Extract the (X, Y) coordinate from the center of the cell holding the provided text.  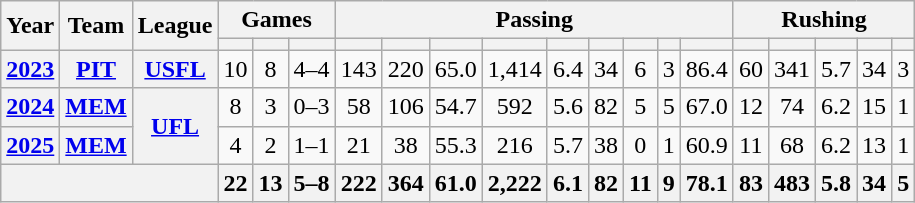
22 (236, 183)
6.4 (568, 69)
1,414 (514, 69)
483 (792, 183)
9 (668, 183)
0–3 (312, 107)
220 (406, 69)
Passing (534, 20)
65.0 (456, 69)
UFL (175, 126)
61.0 (456, 183)
Games (276, 20)
106 (406, 107)
12 (750, 107)
0 (640, 145)
2,222 (514, 183)
4–4 (312, 69)
364 (406, 183)
1–1 (312, 145)
86.4 (706, 69)
5.6 (568, 107)
222 (358, 183)
60.9 (706, 145)
2025 (30, 145)
5.8 (836, 183)
78.1 (706, 183)
55.3 (456, 145)
143 (358, 69)
6.1 (568, 183)
341 (792, 69)
League (175, 26)
60 (750, 69)
58 (358, 107)
Rushing (824, 20)
67.0 (706, 107)
USFL (175, 69)
Year (30, 26)
83 (750, 183)
74 (792, 107)
4 (236, 145)
68 (792, 145)
592 (514, 107)
Team (96, 26)
2 (270, 145)
21 (358, 145)
PIT (96, 69)
216 (514, 145)
2024 (30, 107)
6 (640, 69)
5–8 (312, 183)
2023 (30, 69)
15 (874, 107)
10 (236, 69)
54.7 (456, 107)
